Return the (X, Y) coordinate for the center point of the cell that contains the specified text.  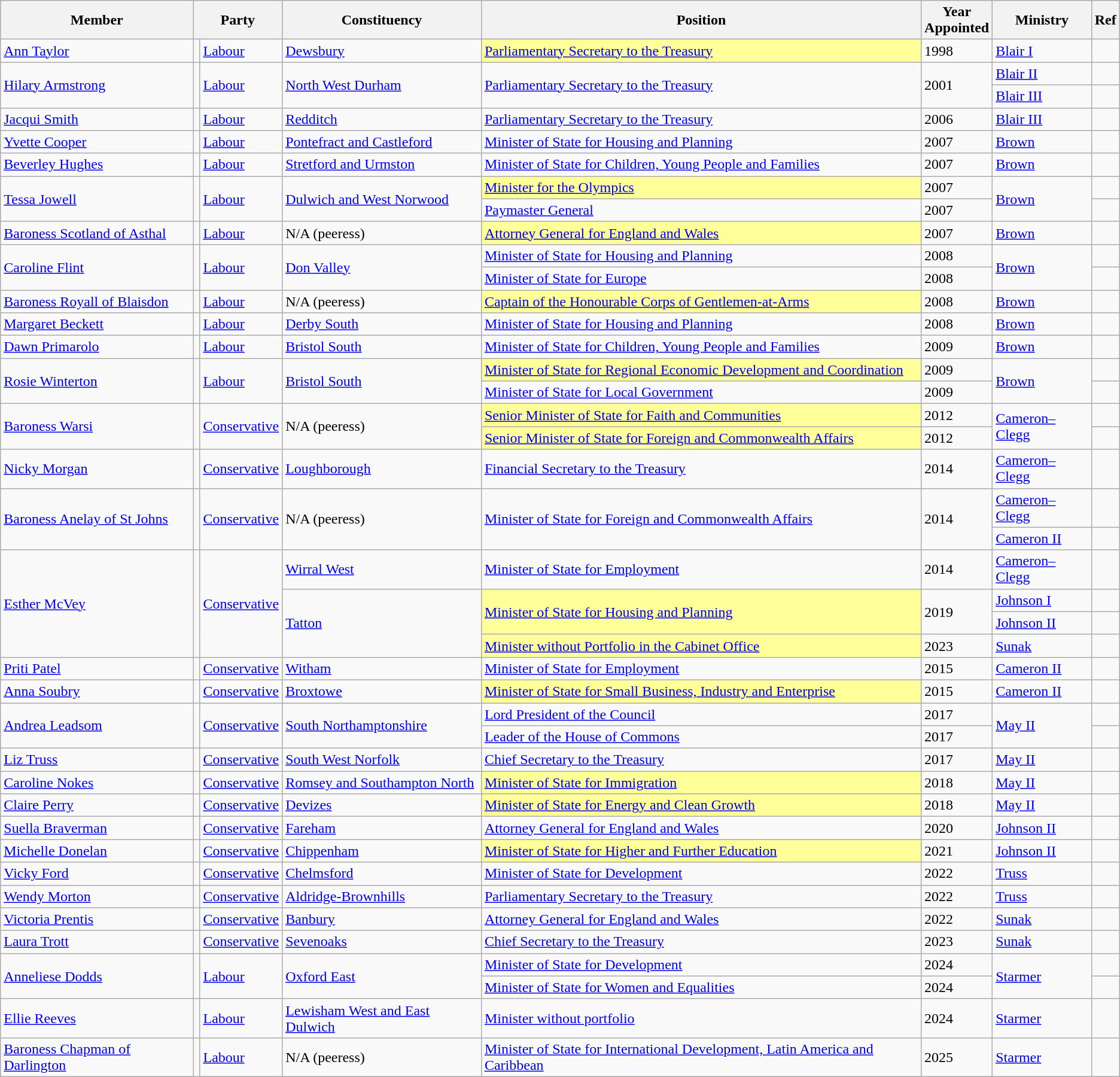
1998 (957, 51)
Sevenoaks (382, 942)
Johnson I (1042, 600)
Romsey and Southampton North (382, 783)
2021 (957, 851)
Chippenham (382, 851)
Minister of State for Regional Economic Development and Coordination (701, 370)
Oxford East (382, 976)
Baroness Anelay of St Johns (97, 519)
Ellie Reeves (97, 1018)
Wendy Morton (97, 896)
South Northamptonshire (382, 725)
Party (238, 20)
YearAppointed (957, 20)
Tessa Jowell (97, 199)
South West Norfolk (382, 760)
Liz Truss (97, 760)
Pontefract and Castleford (382, 142)
Senior Minister of State for Foreign and Commonwealth Affairs (701, 438)
Dewsbury (382, 51)
Banbury (382, 919)
Senior Minister of State for Faith and Communities (701, 415)
Beverley Hughes (97, 165)
Dulwich and West Norwood (382, 199)
Caroline Nokes (97, 783)
Vicky Ford (97, 874)
Position (701, 20)
Lord President of the Council (701, 714)
Minister of State for Higher and Further Education (701, 851)
2019 (957, 611)
Suella Braverman (97, 828)
Baroness Scotland of Asthal (97, 233)
Margaret Beckett (97, 324)
Baroness Warsi (97, 427)
Minister without portfolio (701, 1018)
Fareham (382, 828)
2006 (957, 119)
Minister of State for Local Government (701, 393)
Hilary Armstrong (97, 85)
Derby South (382, 324)
Devizes (382, 805)
Chelmsford (382, 874)
Loughborough (382, 469)
Wirral West (382, 570)
Priti Patel (97, 668)
Minister of State for Immigration (701, 783)
Constituency (382, 20)
Minister of State for Small Business, Industry and Enterprise (701, 691)
Tatton (382, 623)
Stretford and Urmston (382, 165)
Anneliese Dodds (97, 976)
Witham (382, 668)
Michelle Donelan (97, 851)
Blair I (1042, 51)
Captain of the Honourable Corps of Gentlemen-at-Arms (701, 301)
Blair II (1042, 74)
Claire Perry (97, 805)
Dawn Primarolo (97, 347)
Esther McVey (97, 603)
Minister of State for Foreign and Commonwealth Affairs (701, 519)
Minister of State for International Development, Latin America and Caribbean (701, 1057)
Member (97, 20)
Laura Trott (97, 942)
2020 (957, 828)
Minister without Portfolio in the Cabinet Office (701, 646)
Anna Soubry (97, 691)
Paymaster General (701, 210)
Broxtowe (382, 691)
Don Valley (382, 267)
Minister for the Olympics (701, 187)
Minister of State for Women and Equalities (701, 987)
Baroness Chapman of Darlington (97, 1057)
Andrea Leadsom (97, 725)
Rosie Winterton (97, 381)
Jacqui Smith (97, 119)
Ministry (1042, 20)
Ann Taylor (97, 51)
Baroness Royall of Blaisdon (97, 301)
Victoria Prentis (97, 919)
Redditch (382, 119)
2025 (957, 1057)
Yvette Cooper (97, 142)
Aldridge-Brownhills (382, 896)
Caroline Flint (97, 267)
Financial Secretary to the Treasury (701, 469)
Minister of State for Energy and Clean Growth (701, 805)
2001 (957, 85)
Lewisham West and East Dulwich (382, 1018)
Minister of State for Europe (701, 278)
Nicky Morgan (97, 469)
Leader of the House of Commons (701, 737)
Ref (1106, 20)
North West Durham (382, 85)
